Identify which cell holds the provided text, then report its [X, Y] central coordinate. 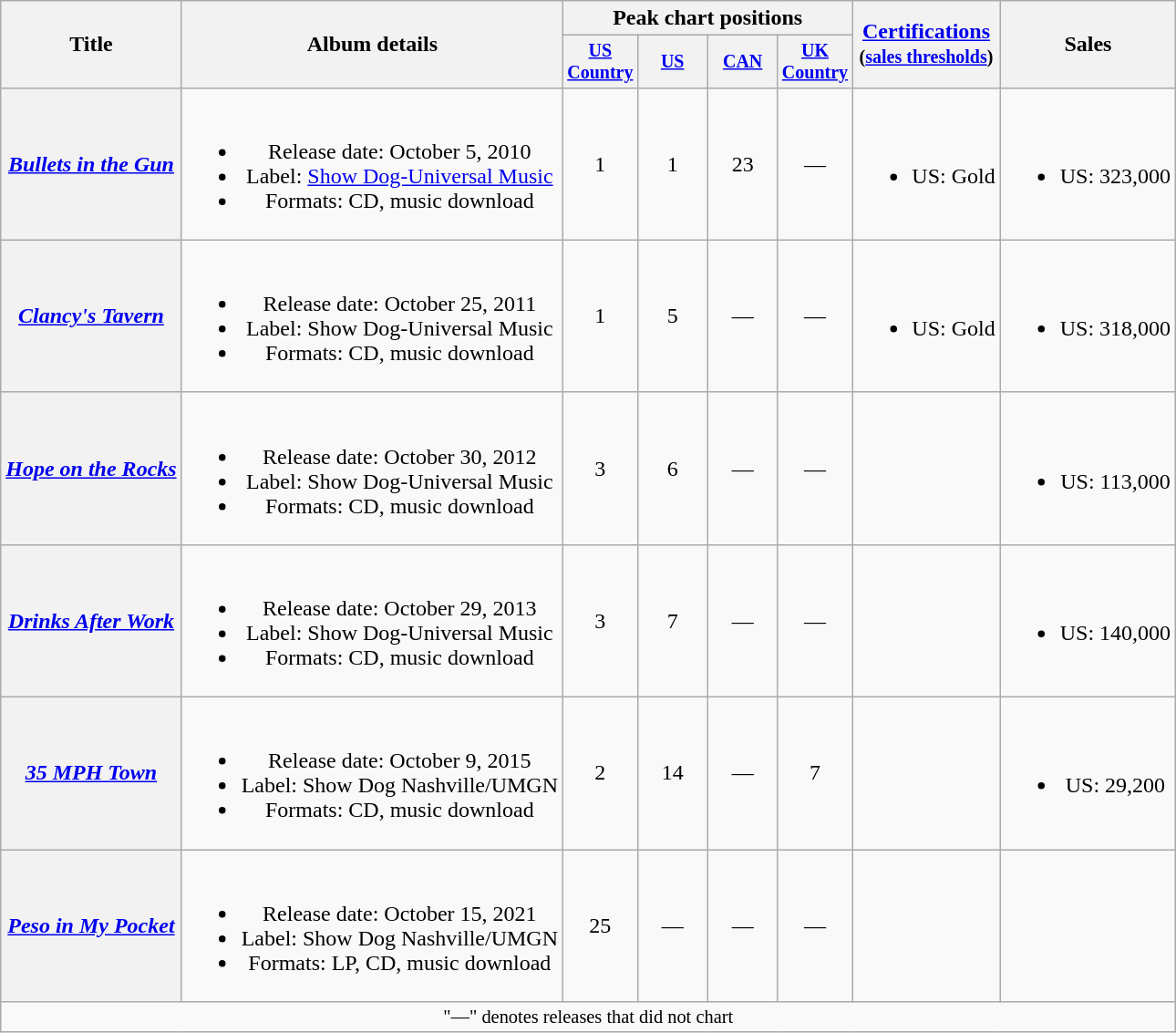
Release date: October 9, 2015Label: Show Dog Nashville/UMGNFormats: CD, music download [372, 773]
Release date: October 29, 2013Label: Show Dog-Universal MusicFormats: CD, music download [372, 620]
35 MPH Town [91, 773]
Clancy's Tavern [91, 315]
"—" denotes releases that did not chart [589, 1018]
Peak chart positions [707, 18]
UK Country [815, 62]
Release date: October 15, 2021Label: Show Dog Nashville/UMGNFormats: LP, CD, music download [372, 926]
US Country [601, 62]
2 [601, 773]
US: 140,000 [1088, 620]
Release date: October 30, 2012Label: Show Dog-Universal MusicFormats: CD, music download [372, 469]
Sales [1088, 45]
Hope on the Rocks [91, 469]
5 [673, 315]
CAN [742, 62]
Peso in My Pocket [91, 926]
Album details [372, 45]
US [673, 62]
Release date: October 25, 2011Label: Show Dog-Universal MusicFormats: CD, music download [372, 315]
Certifications(sales thresholds) [926, 45]
Release date: October 5, 2010Label: Show Dog-Universal MusicFormats: CD, music download [372, 164]
14 [673, 773]
Bullets in the Gun [91, 164]
US: 318,000 [1088, 315]
US: 29,200 [1088, 773]
US: 323,000 [1088, 164]
23 [742, 164]
25 [601, 926]
US: 113,000 [1088, 469]
Title [91, 45]
Drinks After Work [91, 620]
6 [673, 469]
